Find where the given text appears and provide that cell's center as [x, y] coordinate. 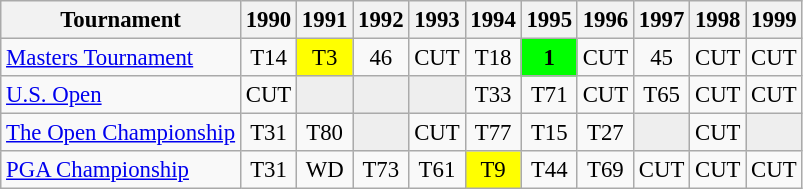
1991 [325, 20]
1995 [549, 20]
1992 [381, 20]
T15 [549, 133]
1993 [437, 20]
T18 [493, 58]
T73 [381, 170]
1997 [661, 20]
WD [325, 170]
PGA Championship [121, 170]
T33 [493, 95]
1998 [718, 20]
T14 [268, 58]
T77 [493, 133]
45 [661, 58]
1994 [493, 20]
Tournament [121, 20]
The Open Championship [121, 133]
T3 [325, 58]
1990 [268, 20]
T80 [325, 133]
Masters Tournament [121, 58]
1 [549, 58]
T69 [605, 170]
T27 [605, 133]
T61 [437, 170]
T71 [549, 95]
1996 [605, 20]
46 [381, 58]
T44 [549, 170]
1999 [774, 20]
U.S. Open [121, 95]
T9 [493, 170]
T65 [661, 95]
